Determine the [X, Y] coordinate at the center of the cell enclosing the given text.  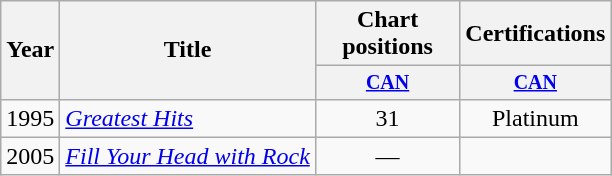
Chart positions [387, 34]
2005 [30, 156]
Year [30, 50]
Certifications [536, 34]
Fill Your Head with Rock [188, 156]
1995 [30, 118]
— [387, 156]
Title [188, 50]
Greatest Hits [188, 118]
31 [387, 118]
Platinum [536, 118]
